Extract the [x, y] coordinate from the center of the cell holding the provided text.  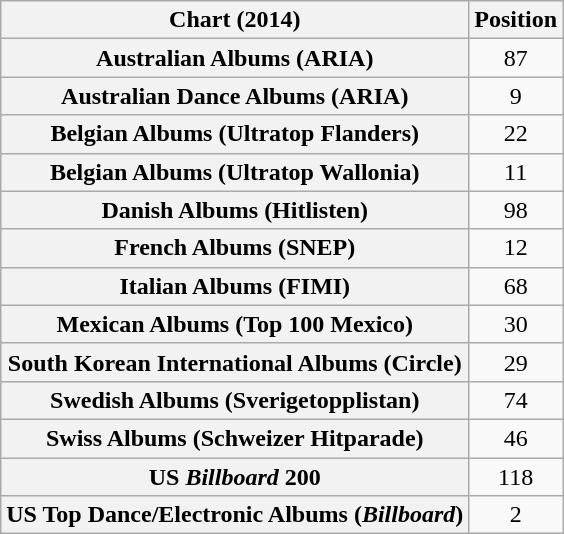
74 [516, 400]
22 [516, 134]
98 [516, 210]
118 [516, 477]
12 [516, 248]
30 [516, 324]
46 [516, 438]
11 [516, 172]
South Korean International Albums (Circle) [235, 362]
Belgian Albums (Ultratop Wallonia) [235, 172]
Belgian Albums (Ultratop Flanders) [235, 134]
Swedish Albums (Sverigetopplistan) [235, 400]
87 [516, 58]
Chart (2014) [235, 20]
Italian Albums (FIMI) [235, 286]
68 [516, 286]
29 [516, 362]
Mexican Albums (Top 100 Mexico) [235, 324]
9 [516, 96]
Position [516, 20]
2 [516, 515]
Australian Albums (ARIA) [235, 58]
Danish Albums (Hitlisten) [235, 210]
Australian Dance Albums (ARIA) [235, 96]
Swiss Albums (Schweizer Hitparade) [235, 438]
US Billboard 200 [235, 477]
French Albums (SNEP) [235, 248]
US Top Dance/Electronic Albums (Billboard) [235, 515]
